From the cell containing the given text, extract its center point as [X, Y] coordinate. 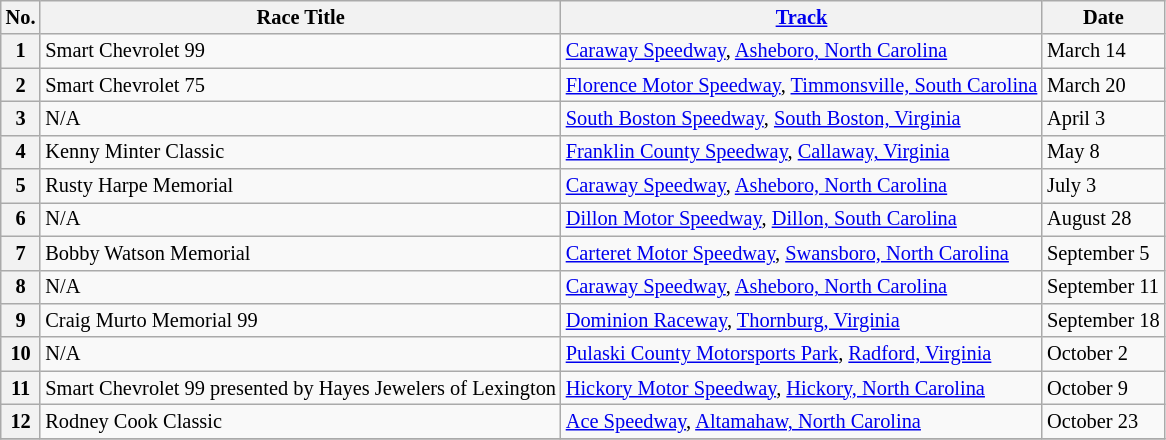
May 8 [1103, 152]
Dillon Motor Speedway, Dillon, South Carolina [802, 219]
September 11 [1103, 287]
6 [21, 219]
Franklin County Speedway, Callaway, Virginia [802, 152]
July 3 [1103, 186]
October 23 [1103, 421]
9 [21, 320]
September 18 [1103, 320]
Rusty Harpe Memorial [300, 186]
Smart Chevrolet 99 presented by Hayes Jewelers of Lexington [300, 388]
7 [21, 253]
8 [21, 287]
October 2 [1103, 354]
12 [21, 421]
Rodney Cook Classic [300, 421]
Smart Chevrolet 99 [300, 51]
South Boston Speedway, South Boston, Virginia [802, 118]
10 [21, 354]
October 9 [1103, 388]
2 [21, 85]
11 [21, 388]
Bobby Watson Memorial [300, 253]
5 [21, 186]
Craig Murto Memorial 99 [300, 320]
Date [1103, 17]
3 [21, 118]
Hickory Motor Speedway, Hickory, North Carolina [802, 388]
April 3 [1103, 118]
Florence Motor Speedway, Timmonsville, South Carolina [802, 85]
1 [21, 51]
No. [21, 17]
March 20 [1103, 85]
Ace Speedway, Altamahaw, North Carolina [802, 421]
Race Title [300, 17]
Track [802, 17]
September 5 [1103, 253]
Smart Chevrolet 75 [300, 85]
March 14 [1103, 51]
Dominion Raceway, Thornburg, Virginia [802, 320]
August 28 [1103, 219]
Kenny Minter Classic [300, 152]
Carteret Motor Speedway, Swansboro, North Carolina [802, 253]
4 [21, 152]
Pulaski County Motorsports Park, Radford, Virginia [802, 354]
